Extract the [X, Y] coordinate from the center of the cell holding the provided text.  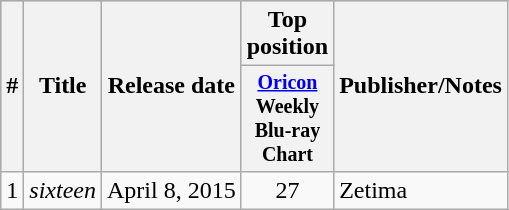
Publisher/Notes [421, 86]
Title [63, 86]
# [12, 86]
April 8, 2015 [172, 190]
OriconWeeklyBlu-rayChart [287, 118]
sixteen [63, 190]
1 [12, 190]
27 [287, 190]
Zetima [421, 190]
Release date [172, 86]
Top position [287, 34]
